Find where the given text appears and provide that cell's center as [x, y] coordinate. 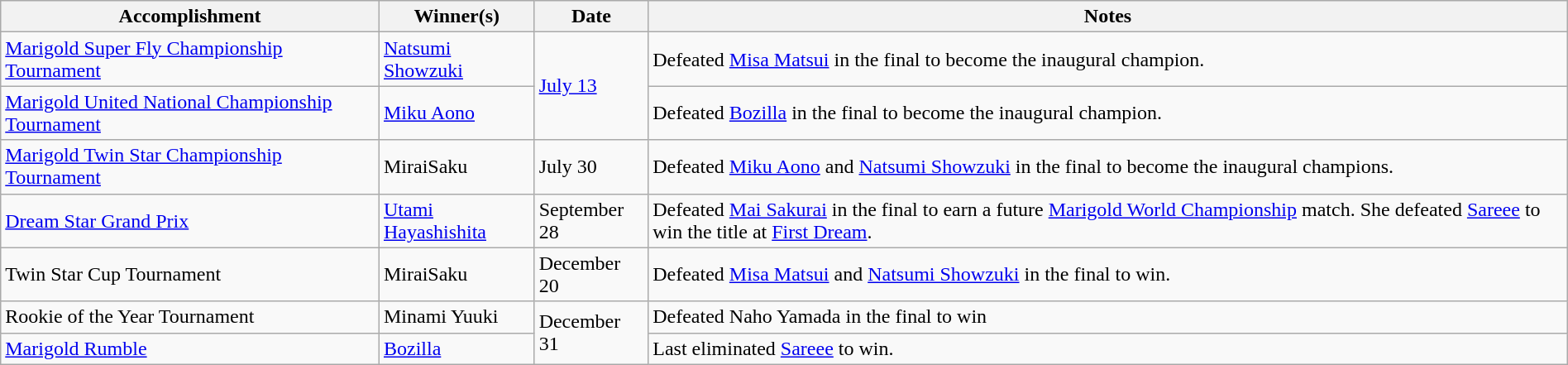
Twin Star Cup Tournament [190, 275]
Marigold Twin Star Championship Tournament [190, 167]
Last eliminated Sareee to win. [1108, 348]
Dream Star Grand Prix [190, 220]
Defeated Bozilla in the final to become the inaugural champion. [1108, 113]
Notes [1108, 17]
Miku Aono [457, 113]
Winner(s) [457, 17]
Minami Yuuki [457, 317]
Defeated Misa Matsui in the final to become the inaugural champion. [1108, 60]
Defeated Misa Matsui and Natsumi Showzuki in the final to win. [1108, 275]
Bozilla [457, 348]
Utami Hayashishita [457, 220]
Date [591, 17]
Defeated Naho Yamada in the final to win [1108, 317]
Defeated Miku Aono and Natsumi Showzuki in the final to become the inaugural champions. [1108, 167]
December 31 [591, 333]
Defeated Mai Sakurai in the final to earn a future Marigold World Championship match. She defeated Sareee to win the title at First Dream. [1108, 220]
Accomplishment [190, 17]
July 13 [591, 86]
December 20 [591, 275]
September 28 [591, 220]
Marigold Super Fly Championship Tournament [190, 60]
Marigold Rumble [190, 348]
Natsumi Showzuki [457, 60]
July 30 [591, 167]
Marigold United National Championship Tournament [190, 113]
Rookie of the Year Tournament [190, 317]
